Find where the given text appears and provide that cell's center as (X, Y) coordinate. 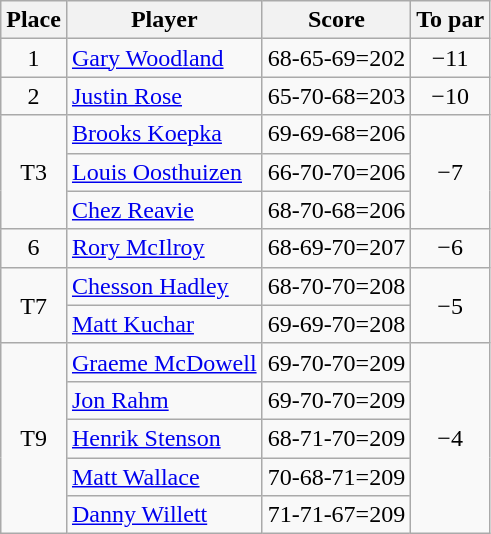
−4 (450, 438)
−11 (450, 58)
65-70-68=203 (336, 96)
Gary Woodland (164, 58)
70-68-71=209 (336, 477)
68-70-68=206 (336, 210)
Place (34, 20)
68-65-69=202 (336, 58)
1 (34, 58)
T9 (34, 438)
Justin Rose (164, 96)
−5 (450, 305)
Jon Rahm (164, 400)
2 (34, 96)
−7 (450, 172)
T3 (34, 172)
71-71-67=209 (336, 515)
69-69-70=208 (336, 324)
Matt Kuchar (164, 324)
−10 (450, 96)
6 (34, 248)
Rory McIlroy (164, 248)
Louis Oosthuizen (164, 172)
To par (450, 20)
Danny Willett (164, 515)
T7 (34, 305)
Score (336, 20)
Graeme McDowell (164, 362)
68-70-70=208 (336, 286)
Henrik Stenson (164, 438)
Chez Reavie (164, 210)
−6 (450, 248)
Player (164, 20)
68-69-70=207 (336, 248)
Chesson Hadley (164, 286)
69-69-68=206 (336, 134)
Brooks Koepka (164, 134)
68-71-70=209 (336, 438)
Matt Wallace (164, 477)
66-70-70=206 (336, 172)
